From the cell containing the given text, extract its center point as [x, y] coordinate. 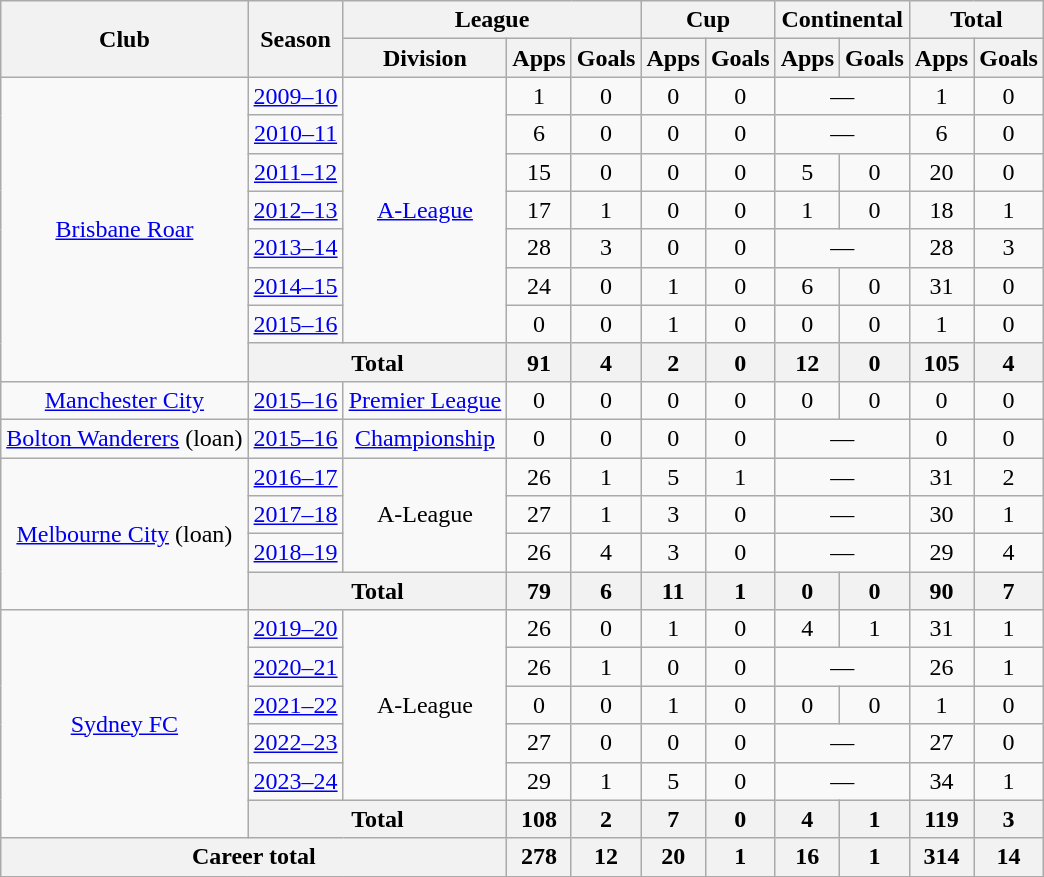
2009–10 [296, 96]
105 [941, 362]
2022–23 [296, 743]
Cup [708, 20]
2017–18 [296, 515]
Premier League [425, 400]
119 [941, 819]
Continental [842, 20]
Melbourne City (loan) [124, 534]
24 [539, 286]
2019–20 [296, 629]
Brisbane Roar [124, 229]
17 [539, 210]
Season [296, 39]
Division [425, 58]
Career total [254, 857]
2023–24 [296, 781]
Bolton Wanderers (loan) [124, 438]
314 [941, 857]
108 [539, 819]
2012–13 [296, 210]
16 [807, 857]
90 [941, 591]
Sydney FC [124, 724]
2014–15 [296, 286]
2013–14 [296, 248]
Club [124, 39]
Championship [425, 438]
Manchester City [124, 400]
91 [539, 362]
278 [539, 857]
2010–11 [296, 134]
15 [539, 172]
30 [941, 515]
2018–19 [296, 553]
18 [941, 210]
2011–12 [296, 172]
2020–21 [296, 667]
79 [539, 591]
2016–17 [296, 477]
14 [1009, 857]
League [492, 20]
34 [941, 781]
2021–22 [296, 705]
11 [673, 591]
